Capture the cell that displays the provided text and extract its [x, y] central coordinate. 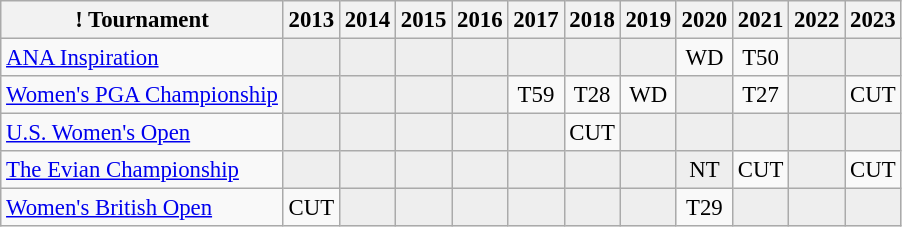
T59 [536, 95]
2021 [760, 20]
U.S. Women's Open [142, 133]
Women's British Open [142, 208]
The Evian Championship [142, 170]
2015 [424, 20]
2019 [648, 20]
! Tournament [142, 20]
2017 [536, 20]
2022 [817, 20]
2020 [704, 20]
2013 [311, 20]
2023 [873, 20]
T27 [760, 95]
2018 [592, 20]
ANA Inspiration [142, 58]
NT [704, 170]
2016 [480, 20]
Women's PGA Championship [142, 95]
T29 [704, 208]
T28 [592, 95]
2014 [367, 20]
T50 [760, 58]
